Search for the cell housing the specified text and yield its [x, y] center coordinate. 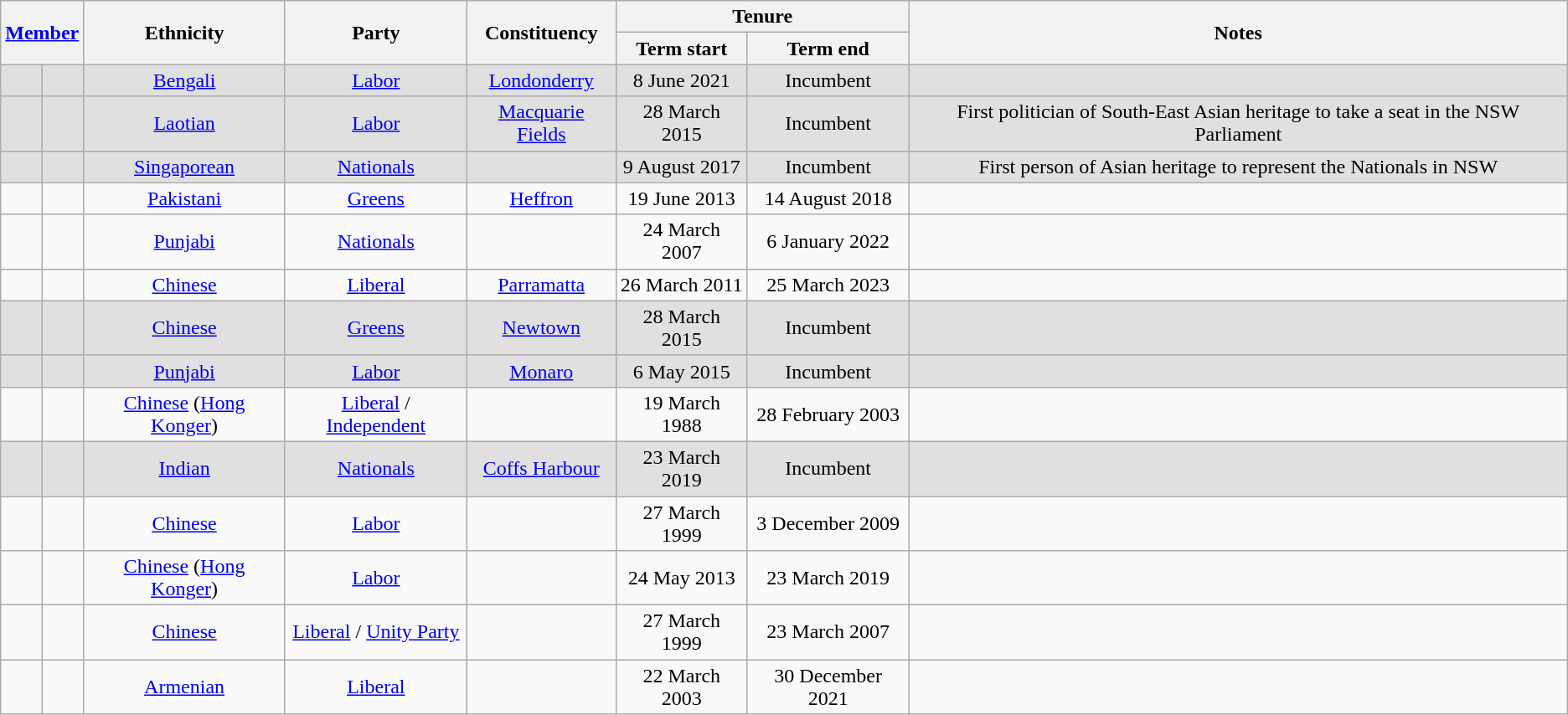
Coffs Harbour [541, 469]
19 March 1988 [682, 414]
Laotian [184, 124]
22 March 2003 [682, 687]
30 December 2021 [828, 687]
Parramatta [541, 285]
Tenure [762, 17]
6 May 2015 [682, 371]
First person of Asian heritage to represent the Nationals in NSW [1238, 167]
Indian [184, 469]
23 March 2007 [828, 633]
Singaporean [184, 167]
Term start [682, 49]
Armenian [184, 687]
Ethnicity [184, 33]
Newtown [541, 328]
28 February 2003 [828, 414]
24 March 2007 [682, 241]
Heffron [541, 198]
19 June 2013 [682, 198]
Londonderry [541, 80]
First politician of South-East Asian heritage to take a seat in the NSW Parliament [1238, 124]
Liberal / Independent [375, 414]
Pakistani [184, 198]
Term end [828, 49]
6 January 2022 [828, 241]
14 August 2018 [828, 198]
3 December 2009 [828, 522]
9 August 2017 [682, 167]
26 March 2011 [682, 285]
Macquarie Fields [541, 124]
Member [42, 33]
Liberal / Unity Party [375, 633]
Monaro [541, 371]
Constituency [541, 33]
8 June 2021 [682, 80]
Party [375, 33]
25 March 2023 [828, 285]
24 May 2013 [682, 578]
Bengali [184, 80]
Notes [1238, 33]
